From the cell containing the given text, extract its center point as [X, Y] coordinate. 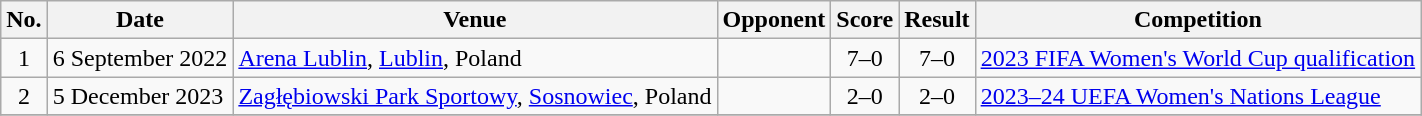
2 [24, 96]
Date [140, 20]
Venue [475, 20]
2023 FIFA Women's World Cup qualification [1198, 58]
Score [865, 20]
Competition [1198, 20]
No. [24, 20]
Arena Lublin, Lublin, Poland [475, 58]
2023–24 UEFA Women's Nations League [1198, 96]
5 December 2023 [140, 96]
Result [937, 20]
6 September 2022 [140, 58]
1 [24, 58]
Opponent [774, 20]
Zagłębiowski Park Sportowy, Sosnowiec, Poland [475, 96]
